Pinpoint the cell where the given text exists, returning its [X, Y] midpoint coordinate. 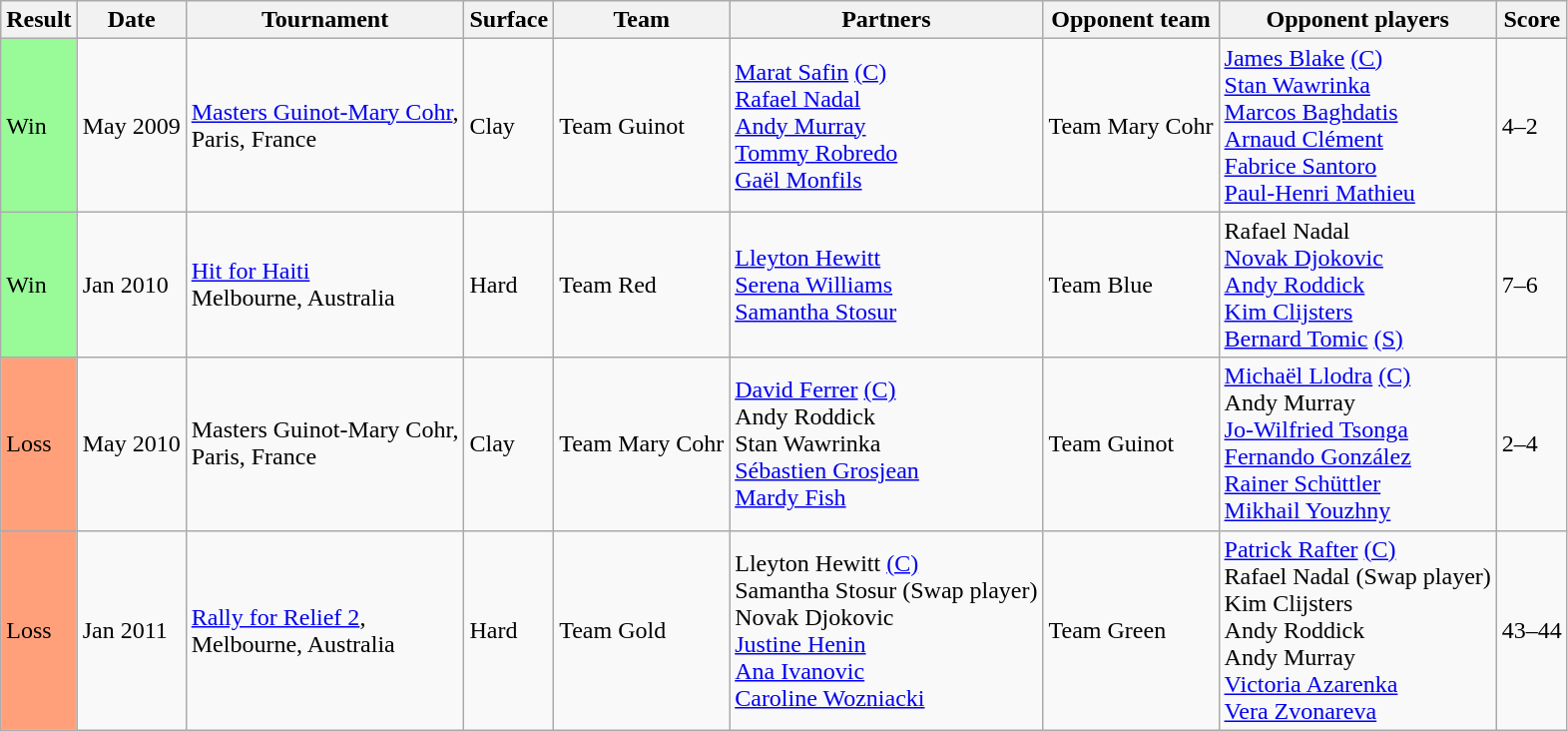
Jan 2011 [132, 630]
Opponent team [1131, 20]
Rafael Nadal Novak Djokovic Andy Roddick Kim Clijsters Bernard Tomic (S) [1357, 285]
Marat Safin (C) Rafael Nadal Andy Murray Tommy Robredo Gaël Monfils [886, 126]
Opponent players [1357, 20]
Rally for Relief 2,Melbourne, Australia [325, 630]
Hit for HaitiMelbourne, Australia [325, 285]
43–44 [1531, 630]
Result [39, 20]
James Blake (C) Stan Wawrinka Marcos Baghdatis Arnaud Clément Fabrice Santoro Paul-Henri Mathieu [1357, 126]
Surface [509, 20]
David Ferrer (C) Andy Roddick Stan Wawrinka Sébastien Grosjean Mardy Fish [886, 443]
Date [132, 20]
Jan 2010 [132, 285]
May 2010 [132, 443]
Team Green [1131, 630]
Michaël Llodra (C) Andy Murray Jo-Wilfried Tsonga Fernando González Rainer Schüttler Mikhail Youzhny [1357, 443]
Lleyton Hewitt Serena Williams Samantha Stosur [886, 285]
7–6 [1531, 285]
Team Blue [1131, 285]
Team Gold [642, 630]
Team [642, 20]
Tournament [325, 20]
Lleyton Hewitt (C) Samantha Stosur (Swap player) Novak Djokovic Justine Henin Ana Ivanovic Caroline Wozniacki [886, 630]
4–2 [1531, 126]
May 2009 [132, 126]
Patrick Rafter (C) Rafael Nadal (Swap player) Kim Clijsters Andy Roddick Andy Murray Victoria Azarenka Vera Zvonareva [1357, 630]
Score [1531, 20]
Team Red [642, 285]
2–4 [1531, 443]
Partners [886, 20]
